Search for the cell housing the specified text and yield its (X, Y) center coordinate. 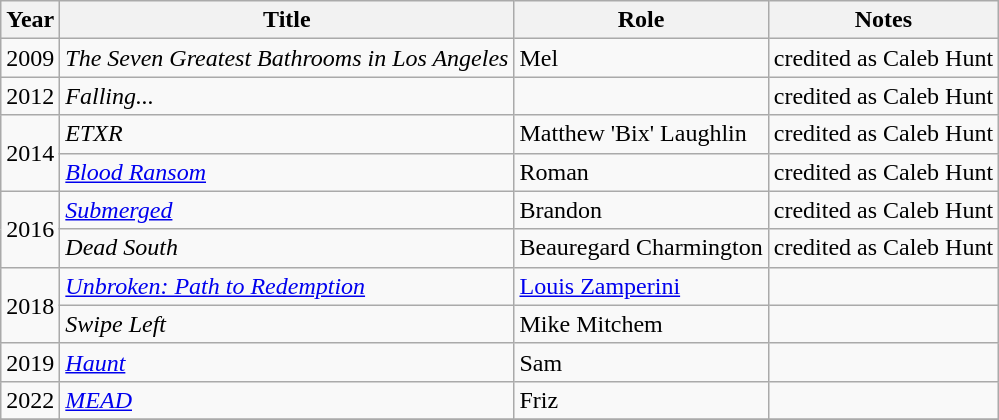
Falling... (287, 96)
Louis Zamperini (641, 286)
Submerged (287, 210)
Role (641, 20)
Mike Mitchem (641, 324)
2016 (30, 229)
Swipe Left (287, 324)
Friz (641, 400)
Title (287, 20)
Roman (641, 172)
Brandon (641, 210)
Sam (641, 362)
2018 (30, 305)
Notes (883, 20)
ETXR (287, 134)
Matthew 'Bix' Laughlin (641, 134)
2014 (30, 153)
2022 (30, 400)
MEAD (287, 400)
Unbroken: Path to Redemption (287, 286)
Mel (641, 58)
Year (30, 20)
Haunt (287, 362)
Dead South (287, 248)
The Seven Greatest Bathrooms in Los Angeles (287, 58)
2012 (30, 96)
Beauregard Charmington (641, 248)
Blood Ransom (287, 172)
2009 (30, 58)
2019 (30, 362)
